Return (x, y) of the center of cell containing provided text 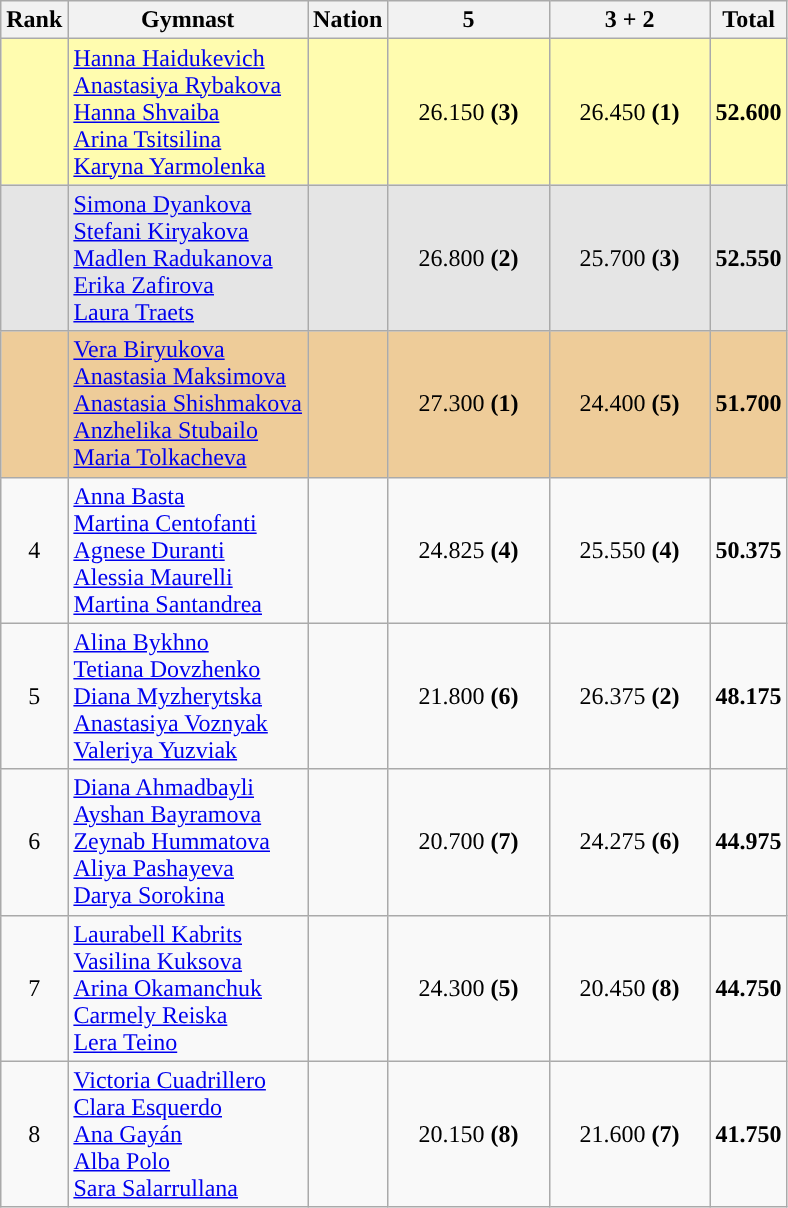
24.400 (5) (630, 404)
Vera BiryukovaAnastasia MaksimovaAnastasia ShishmakovaAnzhelika StubailoMaria Tolkacheva (188, 404)
50.375 (748, 550)
26.375 (2) (630, 696)
26.450 (1) (630, 112)
41.750 (748, 1134)
6 (34, 842)
26.150 (3) (468, 112)
Alina BykhnoTetiana DovzhenkoDiana MyzherytskaAnastasiya VoznyakValeriya Yuzviak (188, 696)
52.600 (748, 112)
20.150 (8) (468, 1134)
52.550 (748, 258)
51.700 (748, 404)
25.550 (4) (630, 550)
Nation (348, 20)
Hanna HaidukevichAnastasiya RybakovaHanna ShvaibaArina TsitsilinaKaryna Yarmolenka (188, 112)
48.175 (748, 696)
8 (34, 1134)
21.600 (7) (630, 1134)
Laurabell KabritsVasilina KuksovaArina OkamanchukCarmely ReiskaLera Teino (188, 988)
20.700 (7) (468, 842)
21.800 (6) (468, 696)
24.825 (4) (468, 550)
Total (748, 20)
7 (34, 988)
Gymnast (188, 20)
24.300 (5) (468, 988)
Rank (34, 20)
44.750 (748, 988)
26.800 (2) (468, 258)
24.275 (6) (630, 842)
Diana AhmadbayliAyshan BayramovaZeynab HummatovaAliya PashayevaDarya Sorokina (188, 842)
20.450 (8) (630, 988)
25.700 (3) (630, 258)
44.975 (748, 842)
3 + 2 (630, 20)
4 (34, 550)
Anna BastaMartina CentofantiAgnese DurantiAlessia MaurelliMartina Santandrea (188, 550)
Simona DyankovaStefani KiryakovaMadlen RadukanovaErika ZafirovaLaura Traets (188, 258)
27.300 (1) (468, 404)
Victoria CuadrilleroClara EsquerdoAna GayánAlba PoloSara Salarrullana (188, 1134)
